Return the [X, Y] coordinate for the center point of the cell that contains the specified text.  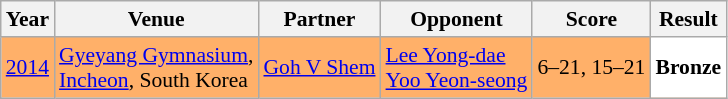
Year [28, 19]
Result [688, 19]
6–21, 15–21 [591, 68]
Partner [319, 19]
2014 [28, 68]
Venue [156, 19]
Bronze [688, 68]
Goh V Shem [319, 68]
Opponent [457, 19]
Score [591, 19]
Gyeyang Gymnasium,Incheon, South Korea [156, 68]
Lee Yong-dae Yoo Yeon-seong [457, 68]
